Capture the cell that displays the provided text and extract its (X, Y) central coordinate. 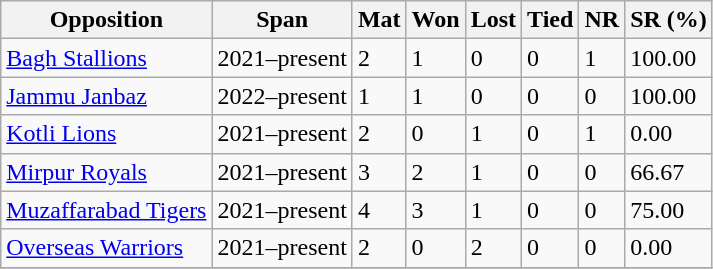
75.00 (669, 210)
4 (379, 210)
2022–present (282, 96)
Bagh Stallions (106, 58)
Opposition (106, 20)
SR (%) (669, 20)
NR (602, 20)
Mat (379, 20)
Kotli Lions (106, 134)
Mirpur Royals (106, 172)
Tied (550, 20)
Lost (493, 20)
Muzaffarabad Tigers (106, 210)
Jammu Janbaz (106, 96)
66.67 (669, 172)
Won (436, 20)
Span (282, 20)
Overseas Warriors (106, 248)
